Capture the cell that displays the provided text and extract its (x, y) central coordinate. 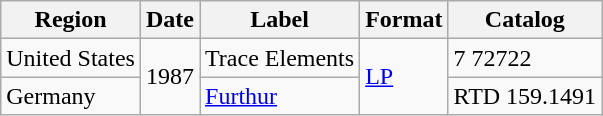
United States (71, 58)
Format (404, 20)
1987 (170, 77)
Furthur (280, 96)
Label (280, 20)
7 72722 (525, 58)
Germany (71, 96)
LP (404, 77)
Region (71, 20)
Catalog (525, 20)
RTD 159.1491 (525, 96)
Date (170, 20)
Trace Elements (280, 58)
